Scan for the cell matching the given text and deliver its [x, y] coordinate at center. 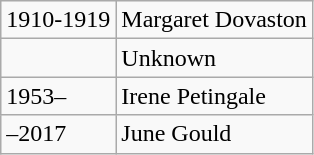
Unknown [214, 58]
Margaret Dovaston [214, 20]
–2017 [58, 134]
June Gould [214, 134]
1910-1919 [58, 20]
1953– [58, 96]
Irene Petingale [214, 96]
